Output the (x, y) coordinate of the center of the cell containing the given text.  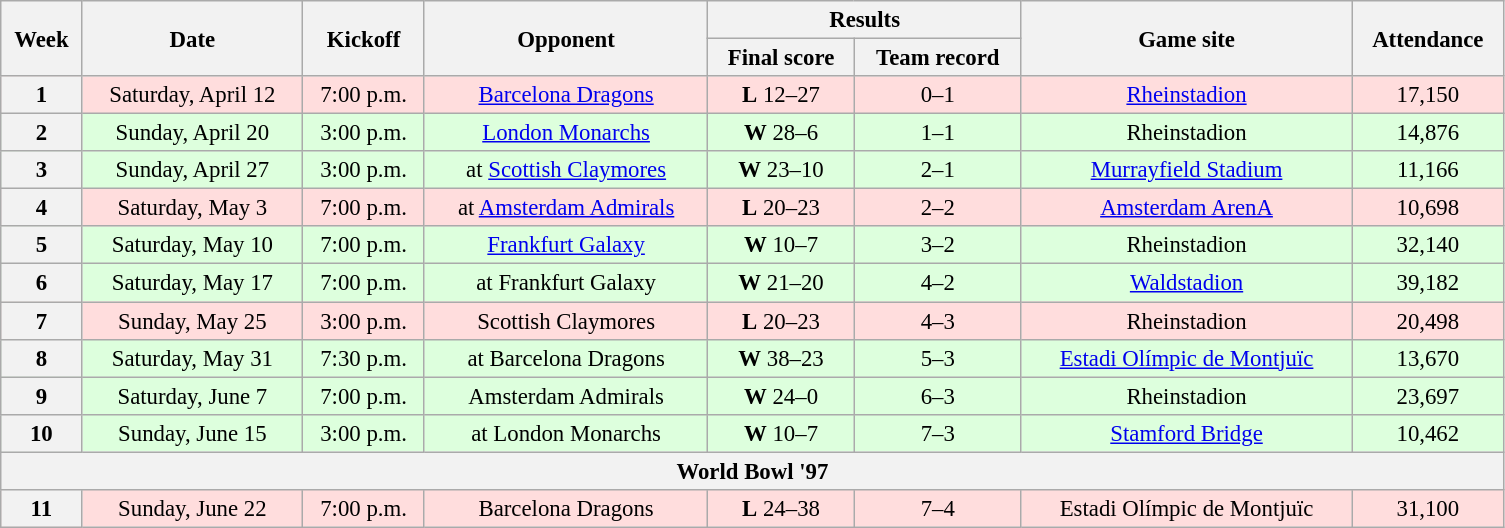
L 12–27 (781, 95)
London Monarchs (566, 133)
Saturday, May 17 (192, 283)
Sunday, April 27 (192, 170)
5–3 (938, 358)
4–2 (938, 283)
2–2 (938, 208)
Saturday, April 12 (192, 95)
Amsterdam Admirals (566, 396)
11 (42, 509)
at London Monarchs (566, 433)
Saturday, May 3 (192, 208)
Final score (781, 58)
7–4 (938, 509)
20,498 (1428, 321)
8 (42, 358)
23,697 (1428, 396)
Kickoff (364, 38)
17,150 (1428, 95)
1 (42, 95)
W 28–6 (781, 133)
5 (42, 245)
39,182 (1428, 283)
14,876 (1428, 133)
0–1 (938, 95)
2–1 (938, 170)
Frankfurt Galaxy (566, 245)
7:30 p.m. (364, 358)
9 (42, 396)
32,140 (1428, 245)
Waldstadion (1186, 283)
Sunday, June 22 (192, 509)
11,166 (1428, 170)
L 24–38 (781, 509)
Opponent (566, 38)
W 38–23 (781, 358)
10,462 (1428, 433)
W 21–20 (781, 283)
Sunday, June 15 (192, 433)
Saturday, May 31 (192, 358)
Stamford Bridge (1186, 433)
at Scottish Claymores (566, 170)
Week (42, 38)
W 23–10 (781, 170)
7 (42, 321)
Sunday, April 20 (192, 133)
13,670 (1428, 358)
W 24–0 (781, 396)
10 (42, 433)
4 (42, 208)
World Bowl '97 (752, 471)
1–1 (938, 133)
2 (42, 133)
at Barcelona Dragons (566, 358)
10,698 (1428, 208)
3 (42, 170)
Amsterdam ArenA (1186, 208)
3–2 (938, 245)
Date (192, 38)
Results (865, 20)
Attendance (1428, 38)
Team record (938, 58)
4–3 (938, 321)
at Amsterdam Admirals (566, 208)
6 (42, 283)
at Frankfurt Galaxy (566, 283)
Sunday, May 25 (192, 321)
Murrayfield Stadium (1186, 170)
7–3 (938, 433)
6–3 (938, 396)
31,100 (1428, 509)
Scottish Claymores (566, 321)
Game site (1186, 38)
Saturday, June 7 (192, 396)
Saturday, May 10 (192, 245)
